Return the (X, Y) coordinate for the center point of the cell that contains the specified text.  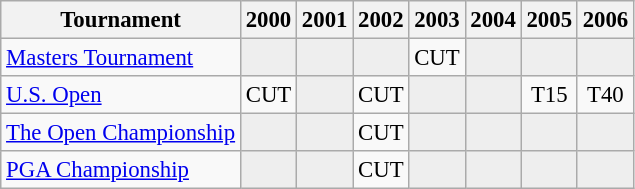
2004 (493, 20)
T15 (549, 95)
PGA Championship (121, 170)
2000 (268, 20)
Tournament (121, 20)
T40 (605, 95)
The Open Championship (121, 133)
2002 (381, 20)
Masters Tournament (121, 58)
2001 (325, 20)
2006 (605, 20)
U.S. Open (121, 95)
2005 (549, 20)
2003 (437, 20)
